Determine the (x, y) coordinate at the center of the cell enclosing the given text.  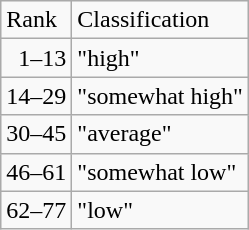
Rank (36, 20)
30–45 (36, 134)
"high" (160, 58)
1–13 (36, 58)
62–77 (36, 210)
"low" (160, 210)
"average" (160, 134)
14–29 (36, 96)
Classification (160, 20)
46–61 (36, 172)
"somewhat high" (160, 96)
"somewhat low" (160, 172)
